Extract the [x, y] coordinate from the center of the cell holding the provided text.  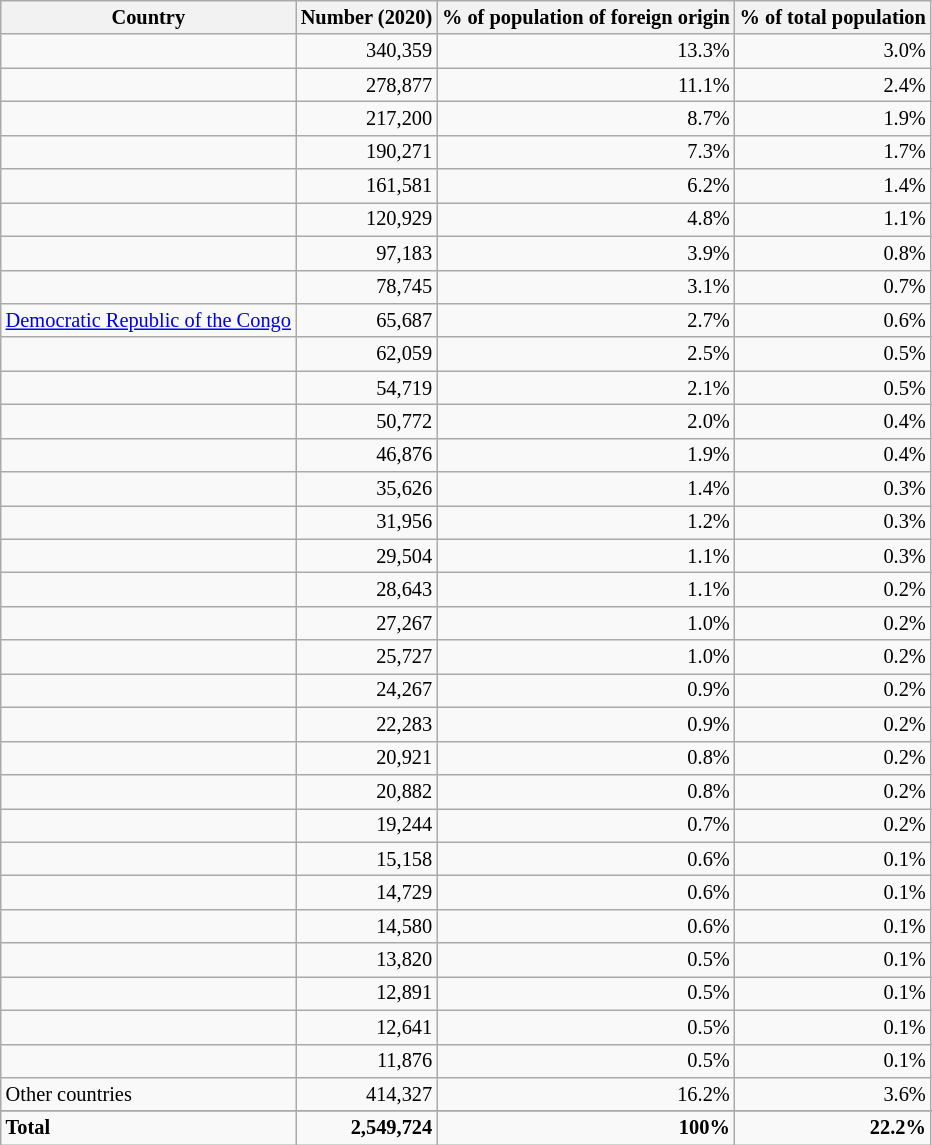
22.2% [833, 1128]
15,158 [366, 859]
14,580 [366, 926]
278,877 [366, 85]
46,876 [366, 455]
414,327 [366, 1094]
54,719 [366, 388]
11,876 [366, 1061]
31,956 [366, 522]
16.2% [586, 1094]
20,921 [366, 758]
8.7% [586, 118]
2.5% [586, 354]
340,359 [366, 51]
3.6% [833, 1094]
24,267 [366, 690]
11.1% [586, 85]
2.1% [586, 388]
2.4% [833, 85]
Country [148, 17]
Democratic Republic of the Congo [148, 320]
7.3% [586, 152]
35,626 [366, 489]
2,549,724 [366, 1128]
120,929 [366, 219]
2.0% [586, 421]
25,727 [366, 657]
65,687 [366, 320]
14,729 [366, 892]
190,271 [366, 152]
62,059 [366, 354]
3.9% [586, 253]
29,504 [366, 556]
19,244 [366, 825]
4.8% [586, 219]
78,745 [366, 287]
2.7% [586, 320]
1.7% [833, 152]
161,581 [366, 186]
Number (2020) [366, 17]
% of population of foreign origin [586, 17]
100% [586, 1128]
% of total population [833, 17]
3.0% [833, 51]
22,283 [366, 724]
12,641 [366, 1027]
50,772 [366, 421]
Total [148, 1128]
27,267 [366, 623]
3.1% [586, 287]
Other countries [148, 1094]
1.2% [586, 522]
6.2% [586, 186]
20,882 [366, 791]
13,820 [366, 960]
12,891 [366, 993]
97,183 [366, 253]
28,643 [366, 589]
13.3% [586, 51]
217,200 [366, 118]
